Determine the [X, Y] coordinate at the center of the cell enclosing the given text.  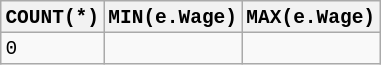
COUNT(*) [52, 17]
MIN(e.Wage) [173, 17]
MAX(e.Wage) [311, 17]
0 [52, 49]
